Pinpoint the cell where the given text exists, returning its [X, Y] midpoint coordinate. 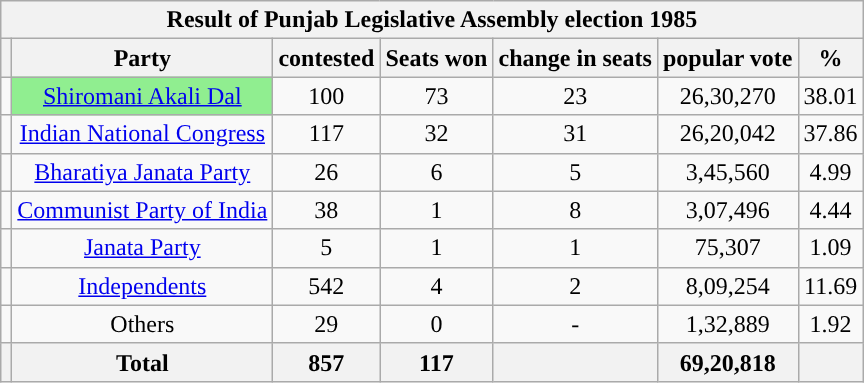
1,32,889 [728, 324]
Total [142, 362]
4.99 [830, 172]
1.09 [830, 248]
- [575, 324]
1.92 [830, 324]
contested [326, 58]
37.86 [830, 134]
Bharatiya Janata Party [142, 172]
38.01 [830, 96]
31 [575, 134]
% [830, 58]
32 [436, 134]
542 [326, 286]
6 [436, 172]
Shiromani Akali Dal [142, 96]
26 [326, 172]
Indian National Congress [142, 134]
Result of Punjab Legislative Assembly election 1985 [432, 20]
Party [142, 58]
Communist Party of India [142, 210]
3,45,560 [728, 172]
69,20,818 [728, 362]
857 [326, 362]
26,20,042 [728, 134]
Seats won [436, 58]
8,09,254 [728, 286]
change in seats [575, 58]
38 [326, 210]
11.69 [830, 286]
4.44 [830, 210]
Janata Party [142, 248]
73 [436, 96]
23 [575, 96]
2 [575, 286]
75,307 [728, 248]
0 [436, 324]
4 [436, 286]
8 [575, 210]
100 [326, 96]
Independents [142, 286]
3,07,496 [728, 210]
popular vote [728, 58]
Others [142, 324]
29 [326, 324]
26,30,270 [728, 96]
